Scan for the cell matching the given text and deliver its [x, y] coordinate at center. 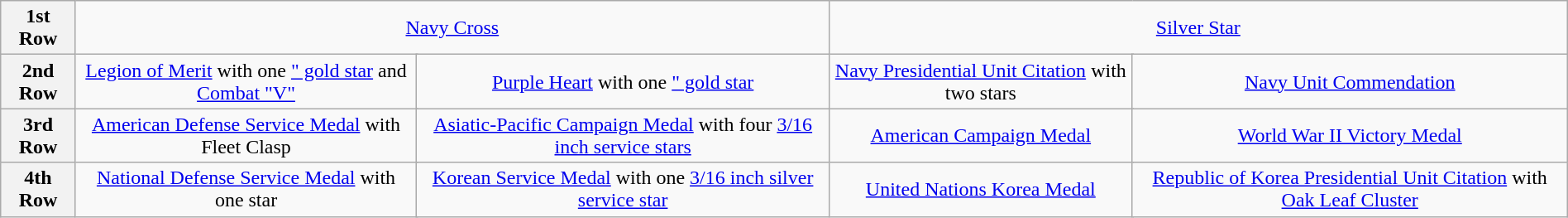
Navy Presidential Unit Citation with two stars [981, 81]
3rd Row [38, 136]
Asiatic-Pacific Campaign Medal with four 3/16 inch service stars [624, 136]
Navy Cross [452, 28]
Purple Heart with one " gold star [624, 81]
4th Row [38, 189]
Korean Service Medal with one 3/16 inch silver service star [624, 189]
American Defense Service Medal with Fleet Clasp [246, 136]
2nd Row [38, 81]
American Campaign Medal [981, 136]
Silver Star [1198, 28]
Legion of Merit with one " gold star and Combat "V" [246, 81]
United Nations Korea Medal [981, 189]
Republic of Korea Presidential Unit Citation with Oak Leaf Cluster [1350, 189]
National Defense Service Medal with one star [246, 189]
1st Row [38, 28]
World War II Victory Medal [1350, 136]
Navy Unit Commendation [1350, 81]
